Determine the [X, Y] coordinate at the center of the cell enclosing the given text.  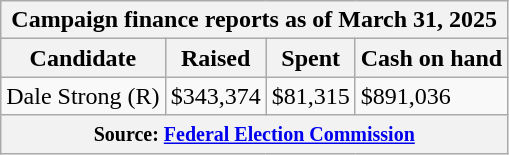
Campaign finance reports as of March 31, 2025 [254, 20]
Raised [216, 58]
Spent [310, 58]
Cash on hand [431, 58]
$891,036 [431, 96]
Dale Strong (R) [83, 96]
Candidate [83, 58]
$81,315 [310, 96]
$343,374 [216, 96]
Source: Federal Election Commission [254, 134]
